Search for the cell housing the specified text and yield its [x, y] center coordinate. 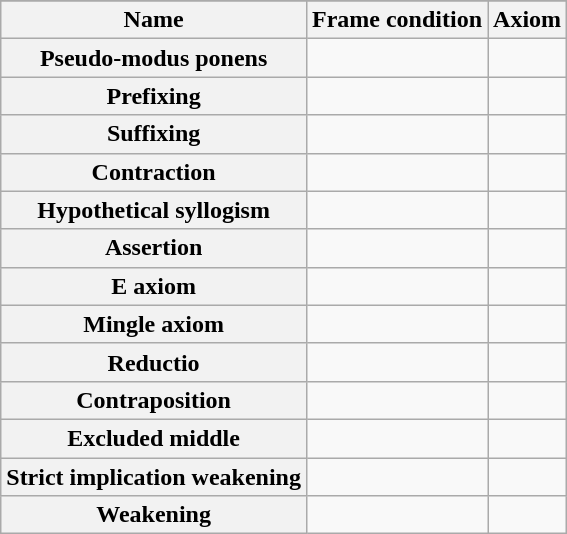
Contraposition [154, 400]
Axiom [528, 20]
Prefixing [154, 96]
Frame condition [396, 20]
Contraction [154, 172]
Excluded middle [154, 438]
Reductio [154, 362]
Pseudo-modus ponens [154, 58]
Strict implication weakening [154, 477]
Name [154, 20]
E axiom [154, 286]
Hypothetical syllogism [154, 210]
Mingle axiom [154, 324]
Assertion [154, 248]
Weakening [154, 515]
Suffixing [154, 134]
